Identify which cell holds the provided text, then report its [x, y] central coordinate. 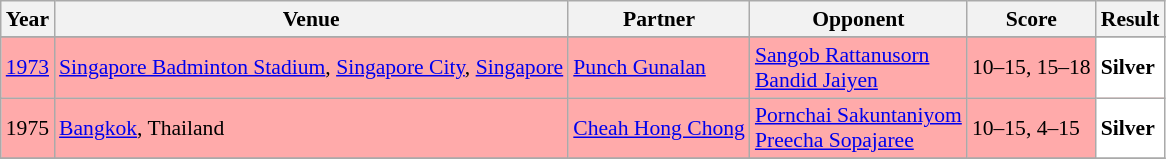
Opponent [858, 19]
Year [28, 19]
Score [1032, 19]
1973 [28, 68]
Partner [659, 19]
Punch Gunalan [659, 68]
Sangob Rattanusorn Bandid Jaiyen [858, 68]
Bangkok, Thailand [311, 128]
Venue [311, 19]
10–15, 4–15 [1032, 128]
10–15, 15–18 [1032, 68]
Singapore Badminton Stadium, Singapore City, Singapore [311, 68]
1975 [28, 128]
Result [1130, 19]
Cheah Hong Chong [659, 128]
Pornchai Sakuntaniyom Preecha Sopajaree [858, 128]
